Provide the [X, Y] coordinate of the cell's center where the given text is located.  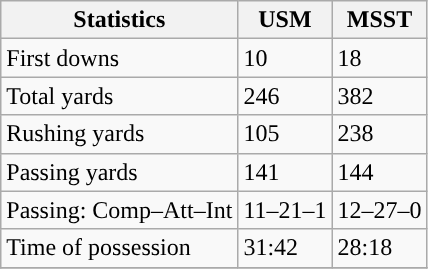
11–21–1 [285, 210]
Time of possession [120, 248]
144 [380, 172]
Total yards [120, 96]
10 [285, 58]
246 [285, 96]
MSST [380, 20]
12–27–0 [380, 210]
Statistics [120, 20]
31:42 [285, 248]
Passing: Comp–Att–Int [120, 210]
238 [380, 134]
18 [380, 58]
Rushing yards [120, 134]
Passing yards [120, 172]
First downs [120, 58]
382 [380, 96]
105 [285, 134]
141 [285, 172]
28:18 [380, 248]
USM [285, 20]
